Find where the given text appears and provide that cell's center as [X, Y] coordinate. 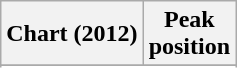
Chart (2012) [72, 34]
Peakposition [189, 34]
